Capture the cell that displays the provided text and extract its [X, Y] central coordinate. 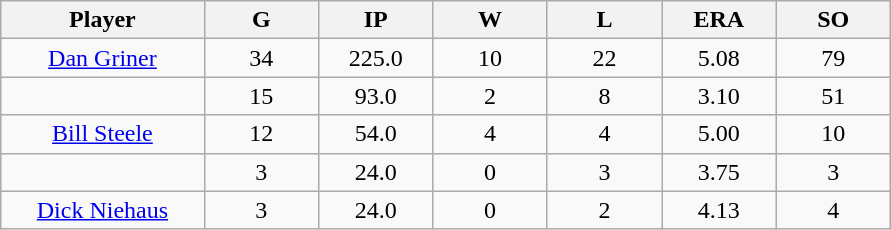
8 [604, 96]
93.0 [375, 96]
22 [604, 58]
79 [833, 58]
4.13 [719, 210]
5.08 [719, 58]
G [261, 20]
IP [375, 20]
51 [833, 96]
L [604, 20]
225.0 [375, 58]
5.00 [719, 134]
Player [102, 20]
15 [261, 96]
54.0 [375, 134]
12 [261, 134]
3.10 [719, 96]
Bill Steele [102, 134]
Dick Niehaus [102, 210]
Dan Griner [102, 58]
34 [261, 58]
ERA [719, 20]
3.75 [719, 172]
W [490, 20]
SO [833, 20]
